From the cell containing the given text, extract its center point as (x, y) coordinate. 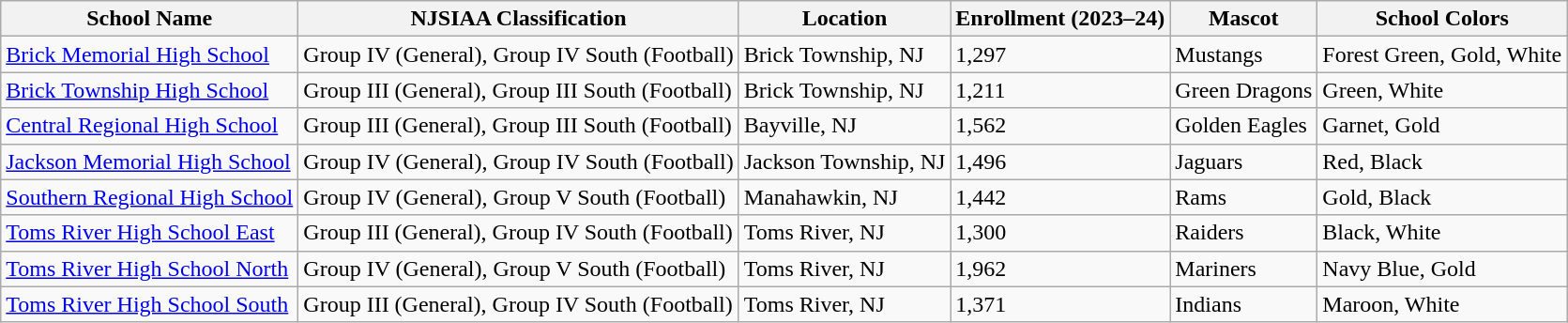
Toms River High School North (150, 269)
Manahawkin, NJ (845, 197)
1,297 (1060, 54)
1,562 (1060, 126)
Jaguars (1244, 161)
Black, White (1442, 233)
Jackson Township, NJ (845, 161)
Toms River High School East (150, 233)
School Colors (1442, 19)
Green Dragons (1244, 90)
Mustangs (1244, 54)
Mascot (1244, 19)
Southern Regional High School (150, 197)
1,211 (1060, 90)
Brick Township High School (150, 90)
1,300 (1060, 233)
1,496 (1060, 161)
Green, White (1442, 90)
Garnet, Gold (1442, 126)
Golden Eagles (1244, 126)
Central Regional High School (150, 126)
Jackson Memorial High School (150, 161)
Toms River High School South (150, 304)
School Name (150, 19)
Raiders (1244, 233)
Enrollment (2023–24) (1060, 19)
Bayville, NJ (845, 126)
Navy Blue, Gold (1442, 269)
Red, Black (1442, 161)
Forest Green, Gold, White (1442, 54)
Location (845, 19)
Brick Memorial High School (150, 54)
Indians (1244, 304)
Maroon, White (1442, 304)
Rams (1244, 197)
Gold, Black (1442, 197)
1,962 (1060, 269)
NJSIAA Classification (518, 19)
1,371 (1060, 304)
1,442 (1060, 197)
Mariners (1244, 269)
